Search for the cell housing the specified text and yield its [x, y] center coordinate. 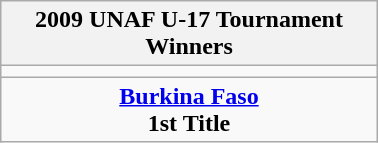
Burkina Faso1st Title [189, 110]
2009 UNAF U-17 Tournament Winners [189, 34]
